Detect which cell encompasses the target text, then output its (x, y) center coordinate. 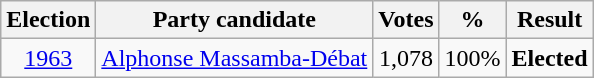
Party candidate (234, 20)
Elected (550, 58)
Votes (406, 20)
% (472, 20)
100% (472, 58)
Result (550, 20)
Alphonse Massamba-Débat (234, 58)
1963 (48, 58)
1,078 (406, 58)
Election (48, 20)
